Return the (x, y) coordinate for the center point of the cell that contains the specified text.  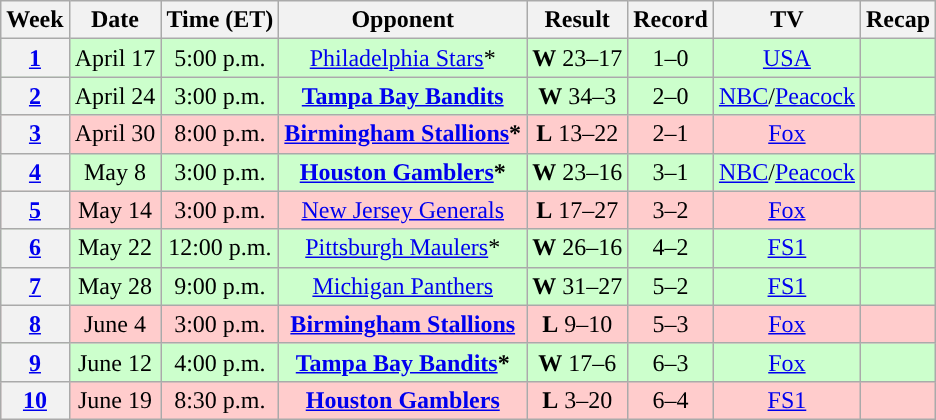
Tampa Bay Bandits (403, 96)
4 (35, 172)
April 30 (115, 134)
5:00 p.m. (220, 58)
May 28 (115, 286)
1 (35, 58)
June 12 (115, 362)
5–3 (671, 324)
W 31–27 (578, 286)
W 23–17 (578, 58)
7 (35, 286)
8:00 p.m. (220, 134)
W 23–16 (578, 172)
Date (115, 20)
USA (786, 58)
5–2 (671, 286)
Philadelphia Stars* (403, 58)
May 14 (115, 210)
W 26–16 (578, 248)
4:00 p.m. (220, 362)
9:00 p.m. (220, 286)
9 (35, 362)
L 17–27 (578, 210)
Recap (898, 20)
June 19 (115, 400)
1–0 (671, 58)
6–3 (671, 362)
5 (35, 210)
May 22 (115, 248)
3 (35, 134)
New Jersey Generals (403, 210)
TV (786, 20)
Time (ET) (220, 20)
L 13–22 (578, 134)
Tampa Bay Bandits* (403, 362)
Houston Gamblers* (403, 172)
6–4 (671, 400)
May 8 (115, 172)
L 9–10 (578, 324)
W 34–3 (578, 96)
Record (671, 20)
June 4 (115, 324)
Opponent (403, 20)
2–0 (671, 96)
8 (35, 324)
2 (35, 96)
Week (35, 20)
Result (578, 20)
3–2 (671, 210)
L 3–20 (578, 400)
April 17 (115, 58)
W 17–6 (578, 362)
3–1 (671, 172)
10 (35, 400)
6 (35, 248)
4–2 (671, 248)
Birmingham Stallions (403, 324)
Pittsburgh Maulers* (403, 248)
Houston Gamblers (403, 400)
12:00 p.m. (220, 248)
2–1 (671, 134)
8:30 p.m. (220, 400)
Birmingham Stallions* (403, 134)
Michigan Panthers (403, 286)
April 24 (115, 96)
